Pinpoint the cell where the given text exists, returning its [X, Y] midpoint coordinate. 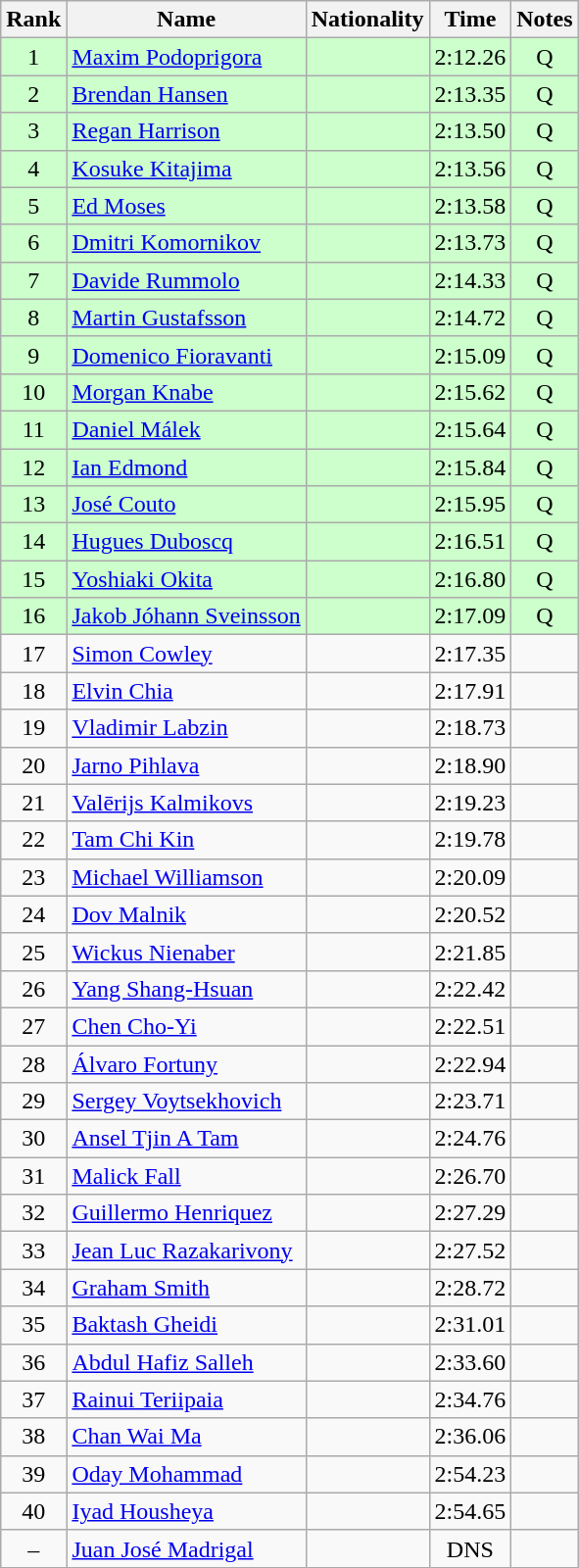
12 [33, 467]
20 [33, 765]
6 [33, 243]
5 [33, 206]
Sergey Voytsekhovich [186, 1102]
2:15.62 [470, 392]
24 [33, 914]
Vladimir Labzin [186, 728]
9 [33, 355]
– [33, 1548]
17 [33, 654]
2:54.65 [470, 1511]
2:22.94 [470, 1063]
23 [33, 877]
2:27.52 [470, 1250]
Valērijs Kalmikovs [186, 803]
2:36.06 [470, 1437]
Iyad Housheya [186, 1511]
Abdul Hafiz Salleh [186, 1362]
35 [33, 1325]
José Couto [186, 505]
Álvaro Fortuny [186, 1063]
38 [33, 1437]
2:33.60 [470, 1362]
Domenico Fioravanti [186, 355]
2:18.90 [470, 765]
2:17.35 [470, 654]
2:18.73 [470, 728]
Nationality [367, 20]
2:14.72 [470, 318]
4 [33, 169]
Dmitri Komornikov [186, 243]
Maxim Podoprigora [186, 57]
Yoshiaki Okita [186, 579]
13 [33, 505]
7 [33, 280]
2:17.91 [470, 691]
Davide Rummolo [186, 280]
Michael Williamson [186, 877]
Rainui Teriipaia [186, 1399]
Wickus Nienaber [186, 952]
2:34.76 [470, 1399]
Jean Luc Razakarivony [186, 1250]
36 [33, 1362]
2:17.09 [470, 616]
18 [33, 691]
28 [33, 1063]
11 [33, 429]
2:19.23 [470, 803]
30 [33, 1139]
2:19.78 [470, 840]
Hugues Duboscq [186, 542]
3 [33, 131]
Regan Harrison [186, 131]
Kosuke Kitajima [186, 169]
2:15.84 [470, 467]
2:21.85 [470, 952]
Morgan Knabe [186, 392]
Daniel Málek [186, 429]
DNS [470, 1548]
Chan Wai Ma [186, 1437]
2:14.33 [470, 280]
31 [33, 1176]
Brendan Hansen [186, 94]
2:15.09 [470, 355]
Time [470, 20]
10 [33, 392]
Juan José Madrigal [186, 1548]
Baktash Gheidi [186, 1325]
2 [33, 94]
25 [33, 952]
21 [33, 803]
Graham Smith [186, 1288]
2:13.58 [470, 206]
2:54.23 [470, 1474]
2:13.56 [470, 169]
37 [33, 1399]
Name [186, 20]
Simon Cowley [186, 654]
2:20.52 [470, 914]
2:15.64 [470, 429]
Chen Cho-Yi [186, 1026]
22 [33, 840]
Ian Edmond [186, 467]
Jakob Jóhann Sveinsson [186, 616]
2:23.71 [470, 1102]
Elvin Chia [186, 691]
Ed Moses [186, 206]
Guillermo Henriquez [186, 1213]
Yang Shang-Hsuan [186, 989]
2:16.80 [470, 579]
Ansel Tjin A Tam [186, 1139]
2:13.35 [470, 94]
27 [33, 1026]
33 [33, 1250]
15 [33, 579]
Rank [33, 20]
16 [33, 616]
2:24.76 [470, 1139]
2:13.50 [470, 131]
19 [33, 728]
Notes [545, 20]
Jarno Pihlava [186, 765]
1 [33, 57]
2:16.51 [470, 542]
2:15.95 [470, 505]
Martin Gustafsson [186, 318]
26 [33, 989]
2:22.42 [470, 989]
8 [33, 318]
2:31.01 [470, 1325]
29 [33, 1102]
32 [33, 1213]
2:13.73 [470, 243]
Tam Chi Kin [186, 840]
34 [33, 1288]
2:22.51 [470, 1026]
40 [33, 1511]
2:27.29 [470, 1213]
Dov Malnik [186, 914]
Malick Fall [186, 1176]
2:28.72 [470, 1288]
2:12.26 [470, 57]
39 [33, 1474]
14 [33, 542]
2:20.09 [470, 877]
2:26.70 [470, 1176]
Oday Mohammad [186, 1474]
